Provide the (x, y) coordinate of the cell's center where the given text is located.  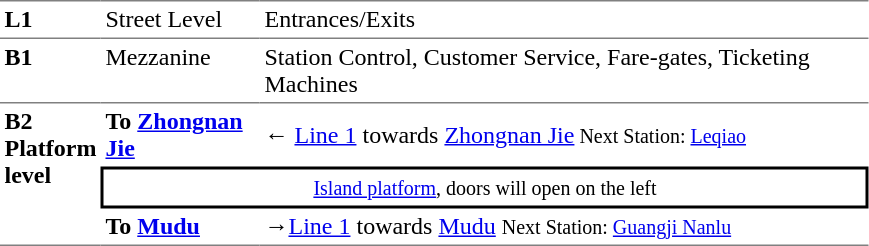
L1 (50, 20)
Island platform, doors will open on the left (485, 187)
Station Control, Customer Service, Fare-gates, Ticketing Machines (564, 70)
To Mudu (180, 227)
Street Level (180, 20)
Mezzanine (180, 70)
To Zhongnan Jie (180, 134)
B2Platform level (50, 174)
B1 (50, 70)
← Line 1 towards Zhongnan Jie Next Station: Leqiao (564, 134)
Entrances/Exits (564, 20)
→Line 1 towards Mudu Next Station: Guangji Nanlu (564, 227)
